Find where the given text appears and provide that cell's center as (X, Y) coordinate. 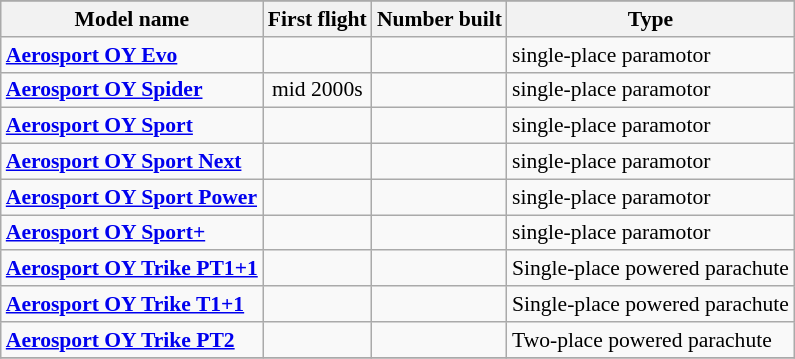
Type (650, 19)
Number built (440, 19)
mid 2000s (318, 90)
Aerosport OY Spider (132, 90)
Aerosport OY Evo (132, 55)
First flight (318, 19)
Aerosport OY Trike PT2 (132, 340)
Aerosport OY Sport+ (132, 233)
Two-place powered parachute (650, 340)
Aerosport OY Sport (132, 126)
Aerosport OY Trike PT1+1 (132, 269)
Model name (132, 19)
Aerosport OY Sport Next (132, 162)
Aerosport OY Sport Power (132, 197)
Aerosport OY Trike T1+1 (132, 304)
